Find where the given text appears and provide that cell's center as (X, Y) coordinate. 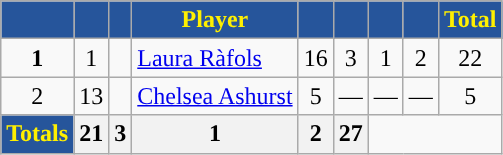
Player (215, 20)
21 (92, 134)
16 (316, 58)
27 (350, 134)
13 (92, 96)
Totals (38, 134)
22 (470, 58)
Chelsea Ashurst (215, 96)
Total (470, 20)
Laura Ràfols (215, 58)
